From the cell containing the given text, extract its center point as [X, Y] coordinate. 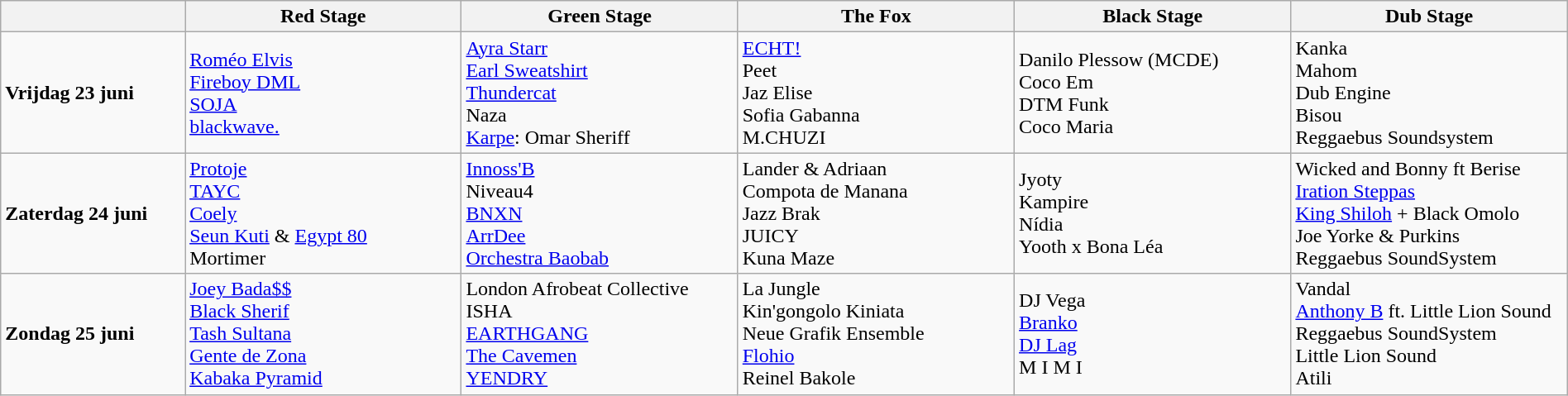
La JungleKin'gongolo KiniataNeue Grafik EnsembleFlohioReinel Bakole [876, 334]
Dub Stage [1429, 17]
ProtojeTAYCCoelySeun Kuti & Egypt 80Mortimer [323, 213]
Lander & AdriaanCompota de MananaJazz BrakJUICYKuna Maze [876, 213]
Danilo Plessow (MCDE)Coco EmDTM FunkCoco Maria [1153, 93]
London Afrobeat CollectiveISHAEARTHGANGThe CavemenYENDRY [600, 334]
ECHT!PeetJaz EliseSofia GabannaM.CHUZI [876, 93]
Ayra StarrEarl SweatshirtThundercatNazaKarpe: Omar Sheriff [600, 93]
Innoss'BNiveau4BNXNArrDeeOrchestra Baobab [600, 213]
VandalAnthony B ft. Little Lion SoundReggaebus SoundSystemLittle Lion SoundAtili [1429, 334]
Wicked and Bonny ft BeriseIration SteppasKing Shiloh + Black OmoloJoe Yorke & PurkinsReggaebus SoundSystem [1429, 213]
Joey Bada$$Black SherifTash SultanaGente de ZonaKabaka Pyramid [323, 334]
Roméo ElvisFireboy DMLSOJAblackwave. [323, 93]
JyotyKampireNídiaYooth x Bona Léa [1153, 213]
DJ VegaBrankoDJ LagM I M I [1153, 334]
KankaMahomDub EngineBisouReggaebus Soundsystem [1429, 93]
Black Stage [1153, 17]
Red Stage [323, 17]
Green Stage [600, 17]
Zondag 25 juni [93, 334]
The Fox [876, 17]
Vrijdag 23 juni [93, 93]
Zaterdag 24 juni [93, 213]
